Determine the [X, Y] coordinate at the center of the cell enclosing the given text.  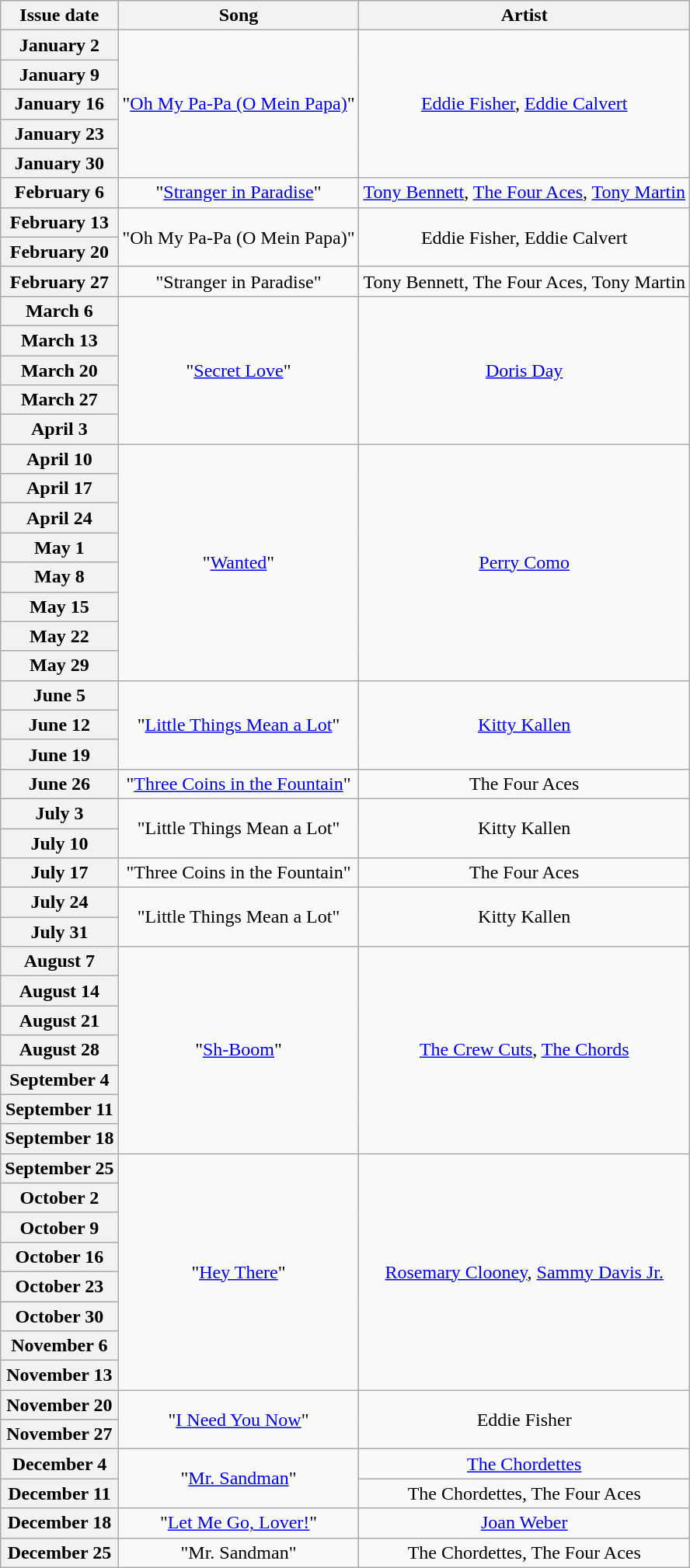
Song [239, 16]
March 13 [59, 340]
August 14 [59, 991]
June 19 [59, 754]
Joan Weber [524, 1523]
The Crew Cuts, The Chords [524, 1050]
May 15 [59, 607]
February 6 [59, 193]
November 13 [59, 1375]
September 18 [59, 1139]
"Secret Love" [239, 370]
January 30 [59, 163]
August 28 [59, 1050]
Doris Day [524, 370]
May 29 [59, 666]
April 24 [59, 518]
May 1 [59, 548]
September 25 [59, 1168]
January 9 [59, 75]
October 9 [59, 1227]
April 3 [59, 429]
June 12 [59, 725]
Perry Como [524, 562]
"Wanted" [239, 562]
June 26 [59, 784]
January 16 [59, 104]
The Chordettes [524, 1464]
August 21 [59, 1020]
November 6 [59, 1346]
December 25 [59, 1552]
Rosemary Clooney, Sammy Davis Jr. [524, 1271]
September 4 [59, 1080]
July 31 [59, 932]
September 11 [59, 1109]
January 23 [59, 134]
"Hey There" [239, 1271]
November 27 [59, 1434]
Artist [524, 16]
October 2 [59, 1198]
March 20 [59, 370]
December 4 [59, 1464]
December 11 [59, 1493]
July 3 [59, 813]
May 22 [59, 636]
"I Need You Now" [239, 1420]
July 10 [59, 843]
June 5 [59, 695]
February 20 [59, 252]
December 18 [59, 1523]
August 7 [59, 961]
October 23 [59, 1286]
January 2 [59, 45]
April 10 [59, 459]
February 27 [59, 281]
Issue date [59, 16]
July 17 [59, 873]
March 27 [59, 400]
Eddie Fisher [524, 1420]
July 24 [59, 902]
April 17 [59, 488]
November 20 [59, 1405]
October 30 [59, 1316]
"Let Me Go, Lover!" [239, 1523]
February 13 [59, 222]
May 8 [59, 577]
October 16 [59, 1257]
"Sh-Boom" [239, 1050]
March 6 [59, 311]
